Determine the (X, Y) coordinate at the center of the cell enclosing the given text.  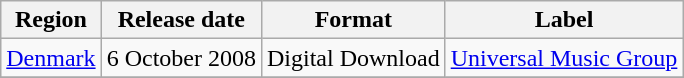
Denmark (51, 58)
Label (564, 20)
Digital Download (353, 58)
Region (51, 20)
Release date (181, 20)
Universal Music Group (564, 58)
6 October 2008 (181, 58)
Format (353, 20)
